Return (X, Y) of the center of cell containing provided text 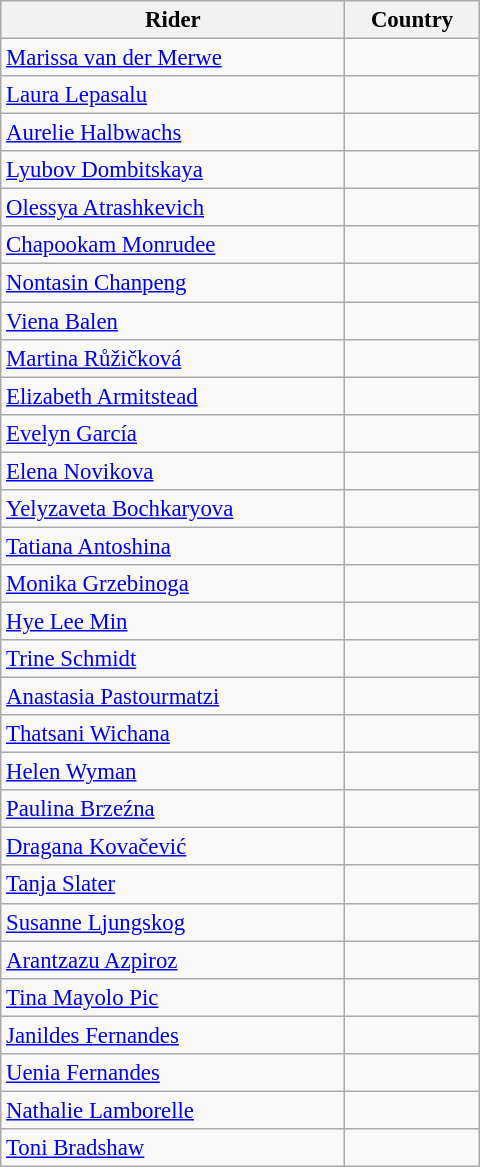
Nontasin Chanpeng (173, 283)
Yelyzaveta Bochkaryova (173, 509)
Thatsani Wichana (173, 734)
Marissa van der Merwe (173, 58)
Arantzazu Azpiroz (173, 960)
Trine Schmidt (173, 659)
Elena Novikova (173, 471)
Laura Lepasalu (173, 95)
Aurelie Halbwachs (173, 133)
Evelyn García (173, 433)
Hye Lee Min (173, 621)
Tatiana Antoshina (173, 546)
Lyubov Dombitskaya (173, 170)
Paulina Brzeźna (173, 809)
Olessya Atrashkevich (173, 208)
Chapookam Monrudee (173, 245)
Country (412, 20)
Dragana Kovačević (173, 847)
Tina Mayolo Pic (173, 997)
Janildes Fernandes (173, 1035)
Anastasia Pastourmatzi (173, 697)
Viena Balen (173, 321)
Martina Růžičková (173, 358)
Nathalie Lamborelle (173, 1110)
Rider (173, 20)
Toni Bradshaw (173, 1148)
Susanne Ljungskog (173, 922)
Monika Grzebinoga (173, 584)
Uenia Fernandes (173, 1073)
Elizabeth Armitstead (173, 396)
Helen Wyman (173, 772)
Tanja Slater (173, 885)
